Search for the cell housing the specified text and yield its (X, Y) center coordinate. 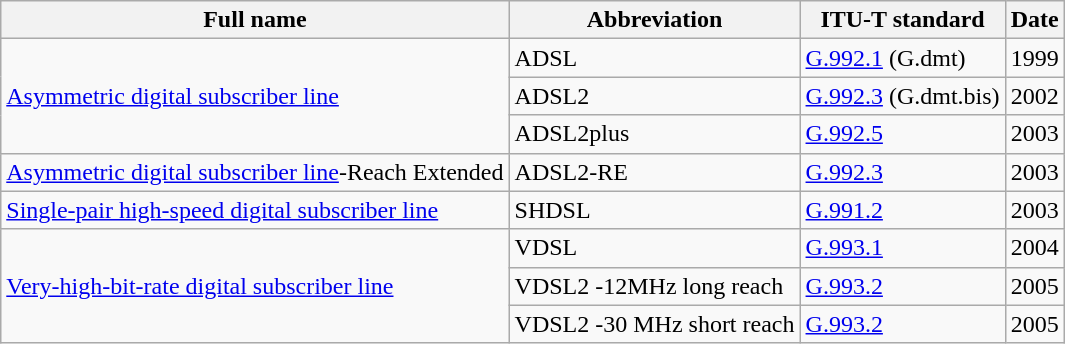
1999 (1034, 58)
Asymmetric digital subscriber line (255, 96)
ADSL2-RE (654, 172)
Date (1034, 20)
ADSL2 (654, 96)
Asymmetric digital subscriber line-Reach Extended (255, 172)
G.992.3 (G.dmt.bis) (902, 96)
Very-high-bit-rate digital subscriber line (255, 286)
Abbreviation (654, 20)
Full name (255, 20)
SHDSL (654, 210)
G.991.2 (902, 210)
VDSL2 -30 MHz short reach (654, 324)
2004 (1034, 248)
VDSL (654, 248)
G.992.1 (G.dmt) (902, 58)
G.992.3 (902, 172)
ADSL (654, 58)
G.993.1 (902, 248)
2002 (1034, 96)
ITU-T standard (902, 20)
ADSL2plus (654, 134)
VDSL2 -12MHz long reach (654, 286)
Single-pair high-speed digital subscriber line (255, 210)
G.992.5 (902, 134)
